Output the (X, Y) coordinate of the center of the cell containing the given text.  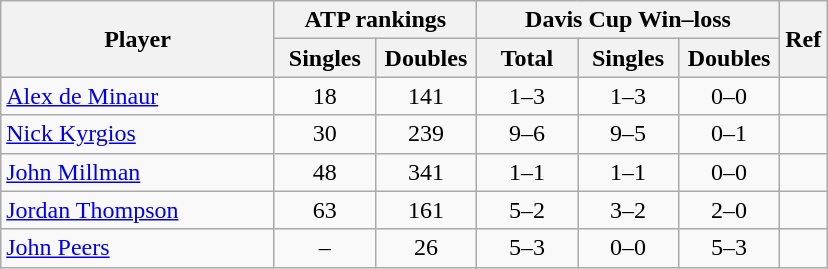
5–2 (526, 210)
141 (426, 96)
Total (526, 58)
ATP rankings (375, 20)
2–0 (730, 210)
Ref (804, 39)
Davis Cup Win–loss (628, 20)
239 (426, 134)
9–6 (526, 134)
0–1 (730, 134)
18 (324, 96)
341 (426, 172)
9–5 (628, 134)
48 (324, 172)
Alex de Minaur (138, 96)
– (324, 248)
Player (138, 39)
John Millman (138, 172)
Jordan Thompson (138, 210)
161 (426, 210)
Nick Kyrgios (138, 134)
63 (324, 210)
30 (324, 134)
26 (426, 248)
3–2 (628, 210)
John Peers (138, 248)
